Determine the (x, y) coordinate at the center of the cell enclosing the given text.  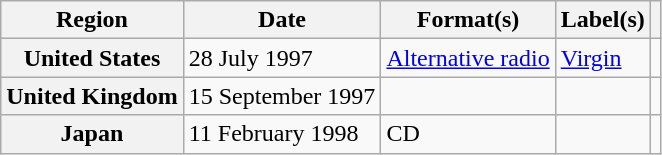
Date (282, 20)
Region (92, 20)
United States (92, 58)
Label(s) (602, 20)
United Kingdom (92, 96)
Format(s) (468, 20)
11 February 1998 (282, 134)
CD (468, 134)
Alternative radio (468, 58)
Virgin (602, 58)
15 September 1997 (282, 96)
28 July 1997 (282, 58)
Japan (92, 134)
